Return (x, y) of the center of cell containing provided text 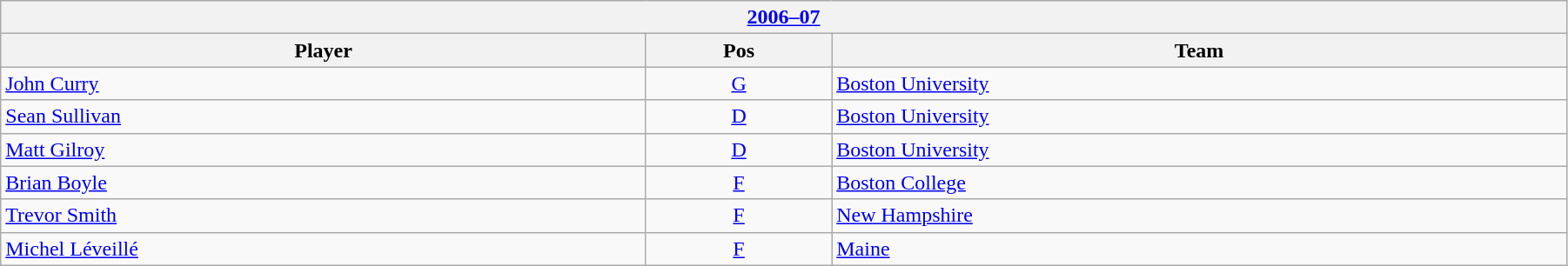
Maine (1199, 249)
Team (1199, 50)
Sean Sullivan (324, 116)
Matt Gilroy (324, 150)
Brian Boyle (324, 183)
Pos (738, 50)
2006–07 (784, 17)
Boston College (1199, 183)
G (738, 83)
Player (324, 50)
Michel Léveillé (324, 249)
Trevor Smith (324, 216)
John Curry (324, 83)
New Hampshire (1199, 216)
